For the text-containing cell, return its midpoint in (X, Y) coordinate format. 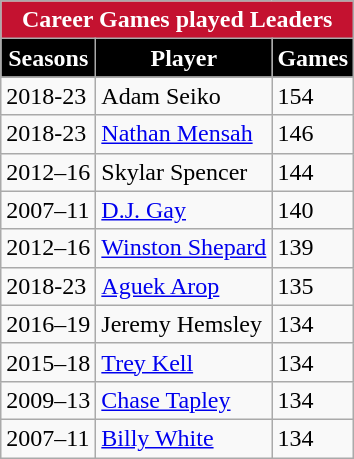
2015–18 (48, 362)
2016–19 (48, 324)
Skylar Spencer (184, 172)
Games (313, 58)
Adam Seiko (184, 96)
Aguek Arop (184, 286)
Nathan Mensah (184, 134)
2009–13 (48, 400)
Player (184, 58)
144 (313, 172)
Billy White (184, 438)
D.J. Gay (184, 210)
154 (313, 96)
Career Games played Leaders (178, 20)
Jeremy Hemsley (184, 324)
139 (313, 248)
135 (313, 286)
Seasons (48, 58)
140 (313, 210)
Winston Shepard (184, 248)
Trey Kell (184, 362)
Chase Tapley (184, 400)
146 (313, 134)
